Scan for the cell matching the given text and deliver its (x, y) coordinate at center. 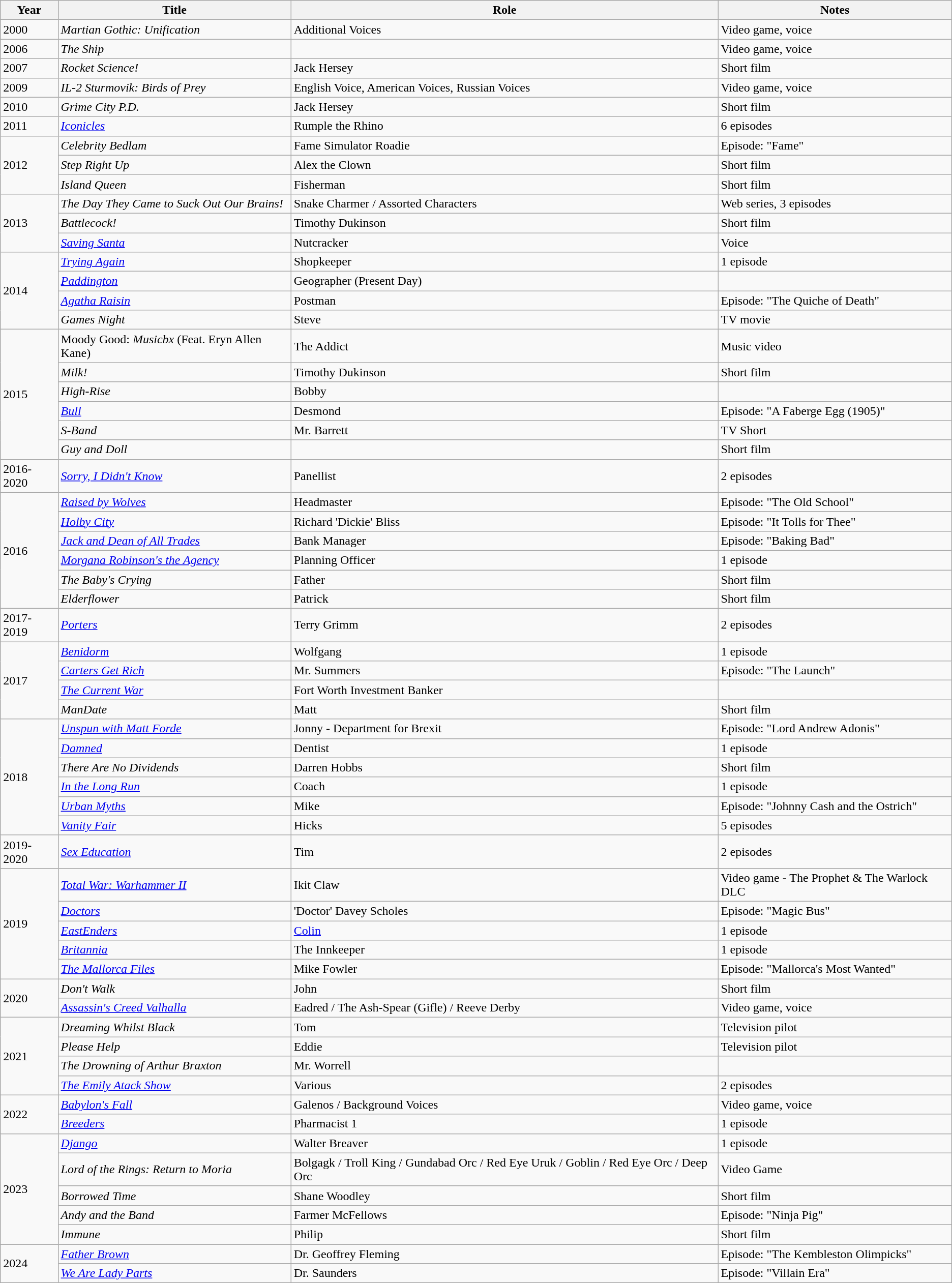
Please Help (174, 1047)
2023 (29, 1189)
High-Rise (174, 392)
Dr. Saunders (504, 1273)
Moody Good: Musicbx (Feat. Eryn Allen Kane) (174, 346)
Step Right Up (174, 165)
2017-2019 (29, 625)
Tom (504, 1027)
Trying Again (174, 262)
Postman (504, 301)
Episode: "The Old School" (835, 502)
Additional Voices (504, 29)
Episode: "Johnny Cash and the Ostrich" (835, 806)
Borrowed Time (174, 1196)
Headmaster (504, 502)
The Current War (174, 690)
Panellist (504, 476)
Terry Grimm (504, 625)
Morgana Robinson's the Agency (174, 560)
Matt (504, 709)
2024 (29, 1263)
The Innkeeper (504, 950)
Unspun with Matt Forde (174, 729)
Bank Manager (504, 541)
2013 (29, 223)
IL-2 Sturmovik: Birds of Prey (174, 87)
ManDate (174, 709)
Eadred / The Ash-Spear (Gifle) / Reeve Derby (504, 1008)
Dr. Geoffrey Fleming (504, 1254)
2019 (29, 923)
The Addict (504, 346)
Immune (174, 1234)
Episode: "The Quiche of Death" (835, 301)
Iconicles (174, 126)
S-Band (174, 430)
Episode: "Ninja Pig" (835, 1215)
In the Long Run (174, 787)
Episode: "The Launch" (835, 671)
Battlecock! (174, 223)
2014 (29, 291)
Galenos / Background Voices (504, 1105)
Episode: "Mallorca's Most Wanted" (835, 969)
Bull (174, 411)
Raised by Wolves (174, 502)
Milk! (174, 372)
Farmer McFellows (504, 1215)
Web series, 3 episodes (835, 203)
There Are No Dividends (174, 767)
Shane Woodley (504, 1196)
Sorry, I Didn't Know (174, 476)
Mr. Worrell (504, 1066)
EastEnders (174, 930)
Walter Breaver (504, 1143)
Mr. Summers (504, 671)
Sex Education (174, 851)
The Mallorca Files (174, 969)
2022 (29, 1114)
Britannia (174, 950)
John (504, 989)
Nutcracker (504, 243)
Agatha Raisin (174, 301)
Carters Get Rich (174, 671)
The Baby's Crying (174, 579)
Island Queen (174, 184)
Fort Worth Investment Banker (504, 690)
Saving Santa (174, 243)
Episode: "It Tolls for Thee" (835, 521)
2016-2020 (29, 476)
Grime City P.D. (174, 107)
TV movie (835, 320)
Celebrity Bedlam (174, 145)
Vanity Fair (174, 825)
Geographer (Present Day) (504, 281)
Fame Simulator Roadie (504, 145)
6 episodes (835, 126)
Episode: "Lord Andrew Adonis" (835, 729)
Year (29, 10)
Voice (835, 243)
Andy and the Band (174, 1215)
Philip (504, 1234)
2020 (29, 998)
Patrick (504, 599)
2018 (29, 777)
Episode: "A Faberge Egg (1905)" (835, 411)
Breeders (174, 1124)
2007 (29, 68)
Games Night (174, 320)
Episode: "The Kembleston Olimpicks" (835, 1254)
Paddington (174, 281)
Steve (504, 320)
2000 (29, 29)
Total War: Warhammer II (174, 885)
2017 (29, 680)
Father (504, 579)
Guy and Doll (174, 450)
Dreaming Whilst Black (174, 1027)
Notes (835, 10)
Father Brown (174, 1254)
Bobby (504, 392)
Doctors (174, 911)
Mr. Barrett (504, 430)
Snake Charmer / Assorted Characters (504, 203)
Planning Officer (504, 560)
2010 (29, 107)
Coach (504, 787)
2021 (29, 1056)
Richard 'Dickie' Bliss (504, 521)
Babylon's Fall (174, 1105)
2011 (29, 126)
Urban Myths (174, 806)
2016 (29, 550)
Colin (504, 930)
We Are Lady Parts (174, 1273)
The Ship (174, 49)
5 episodes (835, 825)
Assassin's Creed Valhalla (174, 1008)
Damned (174, 748)
Episode: "Villain Era" (835, 1273)
Holby City (174, 521)
Mike (504, 806)
Hicks (504, 825)
Tim (504, 851)
Martian Gothic: Unification (174, 29)
Bolgagk / Troll King / Gundabad Orc / Red Eye Uruk / Goblin / Red Eye Orc / Deep Orc (504, 1170)
Shopkeeper (504, 262)
Jack and Dean of All Trades (174, 541)
Alex the Clown (504, 165)
Don't Walk (174, 989)
Ikit Claw (504, 885)
Eddie (504, 1047)
Lord of the Rings: Return to Moria (174, 1170)
2009 (29, 87)
Desmond (504, 411)
Mike Fowler (504, 969)
Title (174, 10)
Rocket Science! (174, 68)
Video game - The Prophet & The Warlock DLC (835, 885)
Role (504, 10)
2015 (29, 395)
Episode: "Baking Bad" (835, 541)
Elderflower (174, 599)
The Emily Atack Show (174, 1085)
English Voice, American Voices, Russian Voices (504, 87)
Music video (835, 346)
2006 (29, 49)
Rumple the Rhino (504, 126)
Episode: "Magic Bus" (835, 911)
TV Short (835, 430)
The Day They Came to Suck Out Our Brains! (174, 203)
'Doctor' Davey Scholes (504, 911)
Episode: "Fame" (835, 145)
Fisherman (504, 184)
Dentist (504, 748)
Django (174, 1143)
Video Game (835, 1170)
Benidorm (174, 651)
Pharmacist 1 (504, 1124)
Darren Hobbs (504, 767)
2019-2020 (29, 851)
Wolfgang (504, 651)
The Drowning of Arthur Braxton (174, 1066)
2012 (29, 165)
Jonny - Department for Brexit (504, 729)
Porters (174, 625)
Various (504, 1085)
